Detect which cell encompasses the target text, then output its [X, Y] center coordinate. 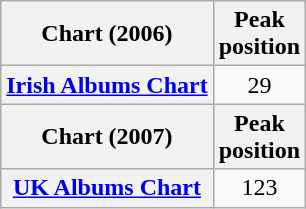
Chart (2006) [107, 34]
Irish Albums Chart [107, 85]
UK Albums Chart [107, 188]
Chart (2007) [107, 136]
29 [259, 85]
123 [259, 188]
